For the text-containing cell, return its midpoint in (X, Y) coordinate format. 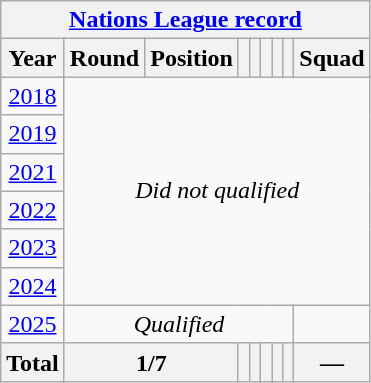
2019 (33, 134)
— (332, 362)
Total (33, 362)
2025 (33, 324)
Squad (332, 58)
1/7 (151, 362)
Qualified (179, 324)
Nations League record (186, 20)
2021 (33, 172)
Round (104, 58)
Did not qualified (217, 191)
2024 (33, 286)
Position (192, 58)
2022 (33, 210)
2023 (33, 248)
Year (33, 58)
2018 (33, 96)
